Determine the (X, Y) coordinate at the center of the cell enclosing the given text.  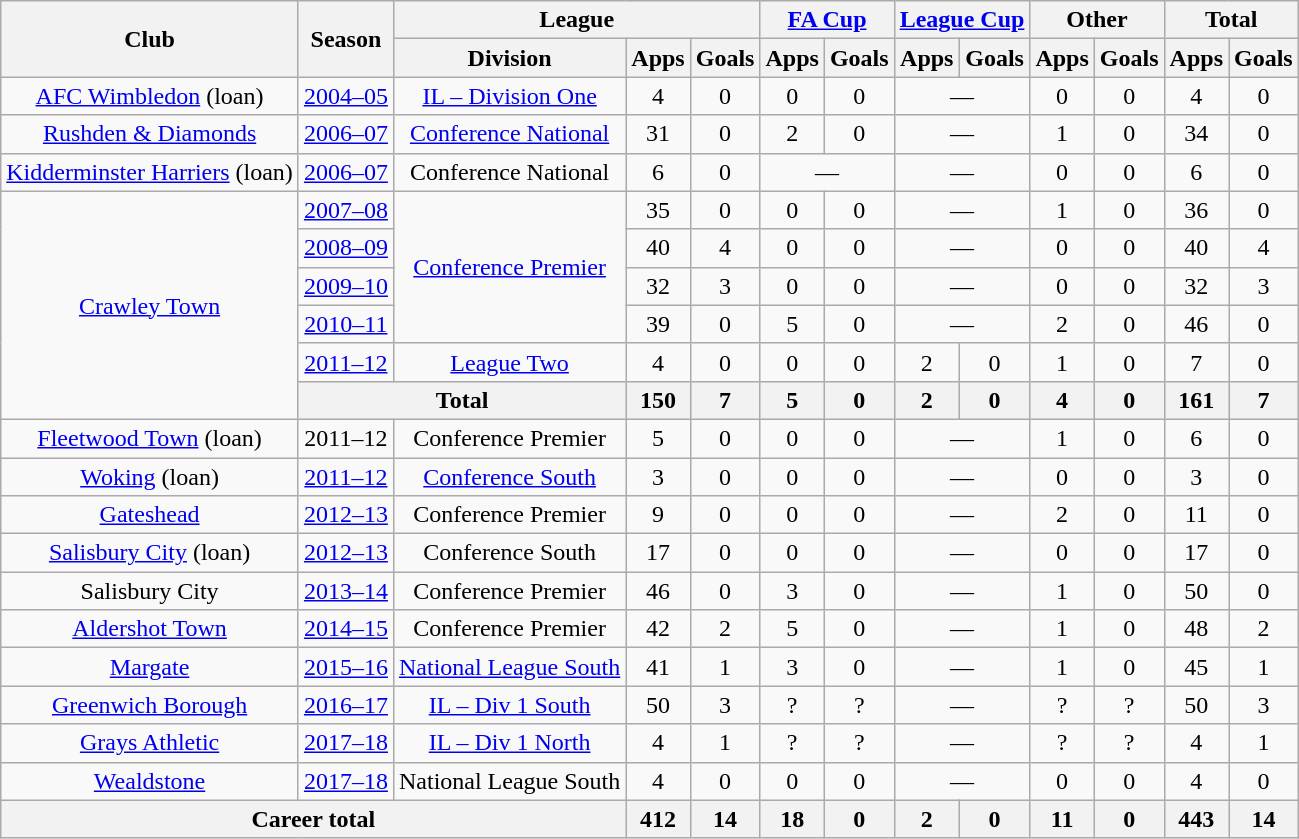
Division (509, 58)
AFC Wimbledon (loan) (150, 96)
41 (658, 667)
Fleetwood Town (loan) (150, 438)
2009–10 (346, 286)
Aldershot Town (150, 629)
161 (1196, 400)
2008–09 (346, 248)
48 (1196, 629)
Kidderminster Harriers (loan) (150, 172)
2015–16 (346, 667)
443 (1196, 819)
45 (1196, 667)
Club (150, 39)
Grays Athletic (150, 743)
412 (658, 819)
Salisbury City (150, 591)
Woking (loan) (150, 477)
2013–14 (346, 591)
34 (1196, 134)
Career total (314, 819)
Other (1097, 20)
2014–15 (346, 629)
2007–08 (346, 210)
FA Cup (827, 20)
IL – Division One (509, 96)
League Two (509, 362)
Margate (150, 667)
IL – Div 1 North (509, 743)
18 (792, 819)
Greenwich Borough (150, 705)
Season (346, 39)
35 (658, 210)
Wealdstone (150, 781)
Gateshead (150, 515)
2010–11 (346, 324)
League (576, 20)
Rushden & Diamonds (150, 134)
150 (658, 400)
36 (1196, 210)
Salisbury City (loan) (150, 553)
Crawley Town (150, 305)
2004–05 (346, 96)
42 (658, 629)
2016–17 (346, 705)
IL – Div 1 South (509, 705)
39 (658, 324)
31 (658, 134)
9 (658, 515)
League Cup (962, 20)
